Capture the cell that displays the provided text and extract its [X, Y] central coordinate. 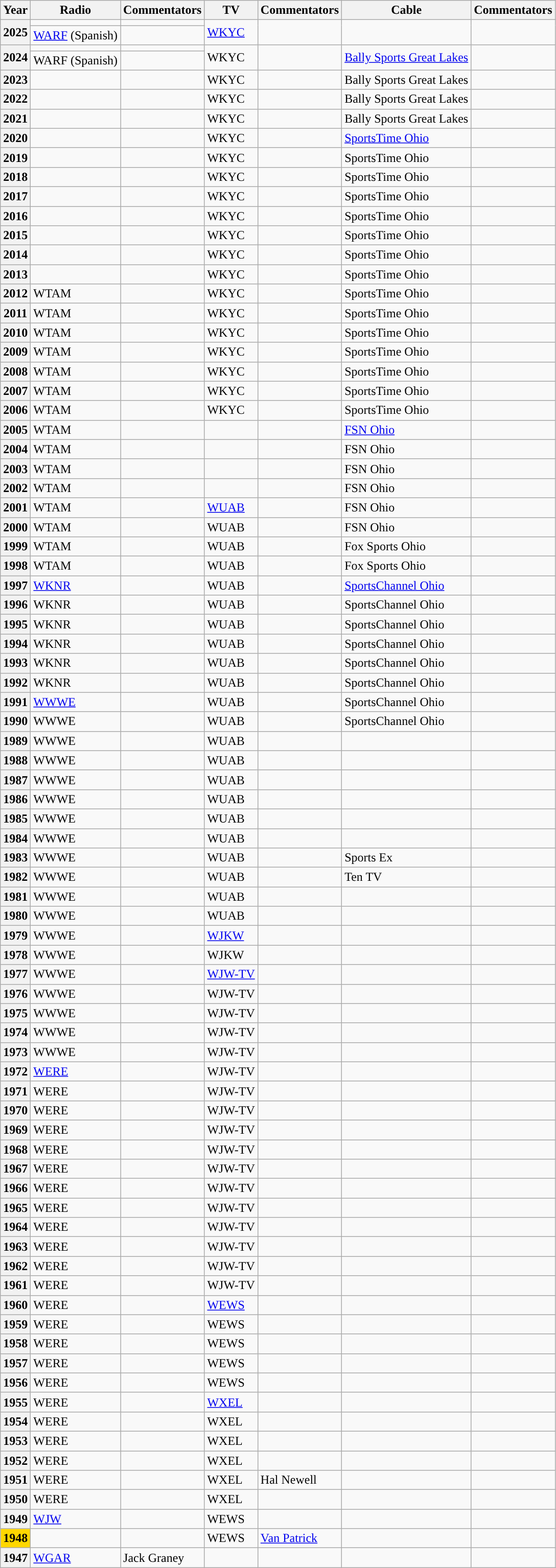
1953 [15, 1441]
2004 [15, 449]
2002 [15, 488]
1984 [15, 838]
2019 [15, 157]
Year [15, 10]
2025 [15, 33]
1961 [15, 1285]
1981 [15, 897]
1948 [15, 1538]
Van Patrick [299, 1538]
1994 [15, 644]
2003 [15, 469]
2017 [15, 196]
2016 [15, 216]
1995 [15, 624]
2009 [15, 352]
1973 [15, 1052]
2020 [15, 138]
1968 [15, 1149]
1959 [15, 1324]
1972 [15, 1071]
1996 [15, 605]
2021 [15, 119]
1947 [15, 1558]
Cable [407, 10]
1985 [15, 818]
1963 [15, 1247]
1983 [15, 858]
1952 [15, 1461]
1951 [15, 1480]
1974 [15, 1033]
1992 [15, 683]
1998 [15, 566]
1958 [15, 1344]
2001 [15, 507]
Jack Graney [163, 1558]
1969 [15, 1130]
1960 [15, 1305]
1997 [15, 586]
1999 [15, 547]
2005 [15, 430]
Sports Ex [407, 858]
1989 [15, 741]
1982 [15, 877]
1993 [15, 663]
1991 [15, 702]
1990 [15, 721]
2014 [15, 255]
2015 [15, 236]
1964 [15, 1227]
1954 [15, 1421]
WGAR [76, 1558]
2023 [15, 80]
2013 [15, 274]
1980 [15, 916]
2007 [15, 391]
1987 [15, 780]
1955 [15, 1402]
1957 [15, 1363]
2008 [15, 371]
1966 [15, 1188]
1967 [15, 1169]
1965 [15, 1208]
1962 [15, 1266]
1970 [15, 1110]
Hal Newell [299, 1480]
1986 [15, 799]
1956 [15, 1383]
2000 [15, 527]
2006 [15, 410]
WJW [76, 1519]
1976 [15, 994]
1977 [15, 974]
Ten TV [407, 877]
1979 [15, 935]
1988 [15, 760]
TV [231, 10]
1975 [15, 1013]
1978 [15, 955]
2012 [15, 294]
2024 [15, 57]
2011 [15, 313]
2018 [15, 177]
1949 [15, 1519]
2010 [15, 333]
Radio [76, 10]
1971 [15, 1091]
2022 [15, 99]
1950 [15, 1500]
